Identify which cell holds the provided text, then report its [X, Y] central coordinate. 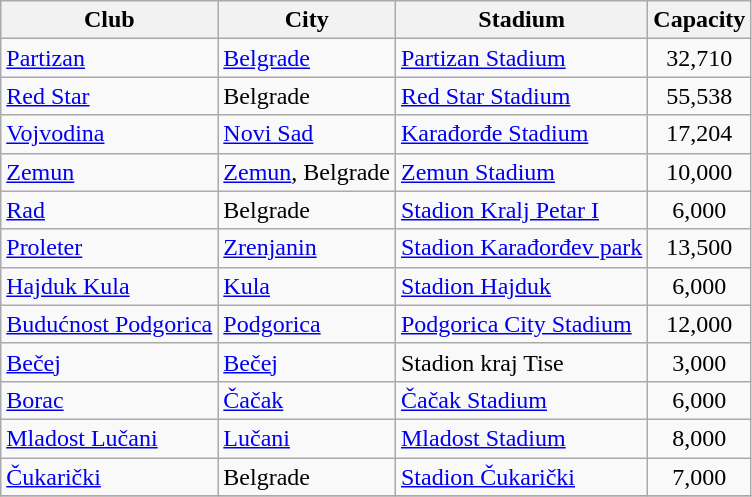
Stadion Čukarički [521, 477]
Stadion Hajduk [521, 286]
Stadion Kralj Petar I [521, 210]
10,000 [700, 172]
City [307, 20]
Zemun Stadium [521, 172]
Stadion kraj Tise [521, 362]
Stadium [521, 20]
Partizan [110, 58]
Podgorica City Stadium [521, 324]
Lučani [307, 438]
Kula [307, 286]
Hajduk Kula [110, 286]
12,000 [700, 324]
Čačak Stadium [521, 400]
Novi Sad [307, 134]
Čukarički [110, 477]
Stadion Karađorđev park [521, 248]
Karađorđe Stadium [521, 134]
Red Star [110, 96]
Borac [110, 400]
8,000 [700, 438]
3,000 [700, 362]
Mladost Lučani [110, 438]
55,538 [700, 96]
Zemun, Belgrade [307, 172]
Podgorica [307, 324]
Čačak [307, 400]
Rad [110, 210]
Vojvodina [110, 134]
Partizan Stadium [521, 58]
Zrenjanin [307, 248]
Budućnost Podgorica [110, 324]
17,204 [700, 134]
7,000 [700, 477]
Zemun [110, 172]
13,500 [700, 248]
Red Star Stadium [521, 96]
Mladost Stadium [521, 438]
Capacity [700, 20]
Club [110, 20]
Proleter [110, 248]
32,710 [700, 58]
